Search for the cell housing the specified text and yield its [X, Y] center coordinate. 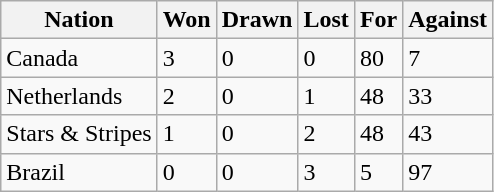
Against [448, 20]
Brazil [79, 172]
For [378, 20]
97 [448, 172]
7 [448, 58]
Nation [79, 20]
33 [448, 96]
Lost [326, 20]
Stars & Stripes [79, 134]
Won [186, 20]
80 [378, 58]
Canada [79, 58]
5 [378, 172]
Netherlands [79, 96]
43 [448, 134]
Drawn [257, 20]
